Return [x, y] of the center of cell containing provided text 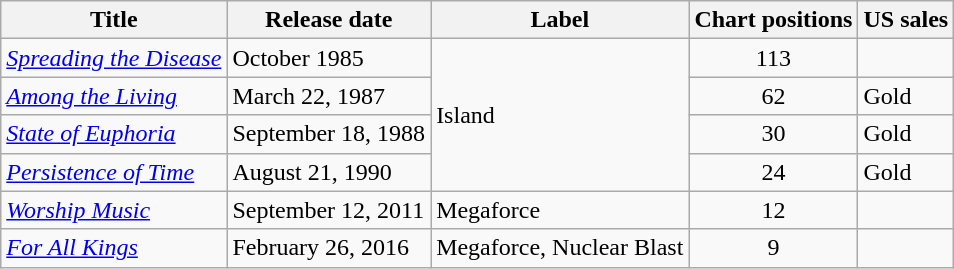
August 21, 1990 [329, 172]
62 [774, 96]
Persistence of Time [114, 172]
October 1985 [329, 58]
9 [774, 248]
Worship Music [114, 210]
Megaforce, Nuclear Blast [560, 248]
Label [560, 20]
For All Kings [114, 248]
Release date [329, 20]
Title [114, 20]
113 [774, 58]
September 12, 2011 [329, 210]
Chart positions [774, 20]
February 26, 2016 [329, 248]
March 22, 1987 [329, 96]
State of Euphoria [114, 134]
Island [560, 115]
Megaforce [560, 210]
Spreading the Disease [114, 58]
30 [774, 134]
US sales [906, 20]
24 [774, 172]
September 18, 1988 [329, 134]
12 [774, 210]
Among the Living [114, 96]
